Detect which cell encompasses the target text, then output its (X, Y) center coordinate. 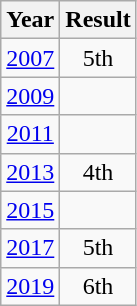
2013 (30, 172)
Year (30, 20)
2009 (30, 96)
4th (98, 172)
2007 (30, 58)
2017 (30, 248)
2019 (30, 286)
2015 (30, 210)
6th (98, 286)
2011 (30, 134)
Result (98, 20)
